Locate the cell with the specified text and output its [X, Y] center coordinate. 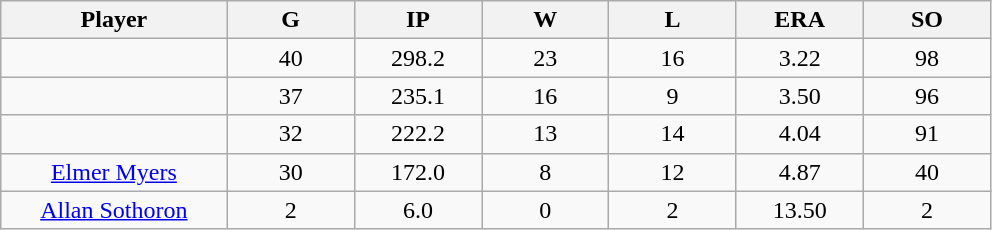
235.1 [418, 96]
98 [926, 58]
30 [290, 172]
Allan Sothoron [114, 210]
13 [546, 134]
0 [546, 210]
4.04 [800, 134]
3.22 [800, 58]
222.2 [418, 134]
91 [926, 134]
3.50 [800, 96]
ERA [800, 20]
SO [926, 20]
298.2 [418, 58]
13.50 [800, 210]
L [672, 20]
G [290, 20]
96 [926, 96]
Player [114, 20]
8 [546, 172]
37 [290, 96]
6.0 [418, 210]
14 [672, 134]
Elmer Myers [114, 172]
23 [546, 58]
9 [672, 96]
32 [290, 134]
172.0 [418, 172]
12 [672, 172]
W [546, 20]
IP [418, 20]
4.87 [800, 172]
